Output the (X, Y) coordinate of the center of the cell containing the given text.  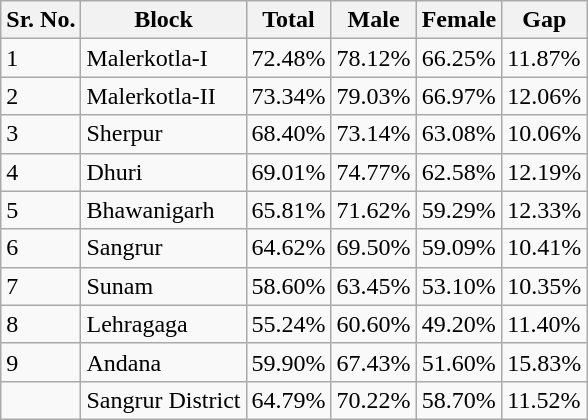
Malerkotla-I (164, 58)
53.10% (459, 286)
49.20% (459, 324)
10.06% (544, 134)
71.62% (374, 210)
58.70% (459, 400)
Sherpur (164, 134)
58.60% (288, 286)
Sr. No. (41, 20)
63.08% (459, 134)
15.83% (544, 362)
74.77% (374, 172)
72.48% (288, 58)
5 (41, 210)
63.45% (374, 286)
2 (41, 96)
60.60% (374, 324)
65.81% (288, 210)
Sangrur (164, 248)
51.60% (459, 362)
66.97% (459, 96)
12.19% (544, 172)
Bhawanigarh (164, 210)
68.40% (288, 134)
Malerkotla-II (164, 96)
4 (41, 172)
Gap (544, 20)
Dhuri (164, 172)
11.40% (544, 324)
8 (41, 324)
59.29% (459, 210)
Total (288, 20)
7 (41, 286)
67.43% (374, 362)
78.12% (374, 58)
Sangrur District (164, 400)
66.25% (459, 58)
62.58% (459, 172)
Sunam (164, 286)
11.87% (544, 58)
Andana (164, 362)
12.06% (544, 96)
1 (41, 58)
Block (164, 20)
12.33% (544, 210)
9 (41, 362)
3 (41, 134)
73.34% (288, 96)
55.24% (288, 324)
10.41% (544, 248)
Female (459, 20)
64.62% (288, 248)
64.79% (288, 400)
Male (374, 20)
Lehragaga (164, 324)
59.09% (459, 248)
10.35% (544, 286)
79.03% (374, 96)
11.52% (544, 400)
69.50% (374, 248)
69.01% (288, 172)
59.90% (288, 362)
70.22% (374, 400)
6 (41, 248)
73.14% (374, 134)
